Return [x, y] of the center of cell containing provided text 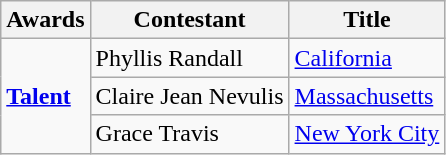
Awards [46, 20]
Massachusetts [367, 96]
California [367, 58]
Grace Travis [190, 134]
Talent [46, 96]
New York City [367, 134]
Claire Jean Nevulis [190, 96]
Phyllis Randall [190, 58]
Contestant [190, 20]
Title [367, 20]
